For the text-containing cell, return its midpoint in [X, Y] coordinate format. 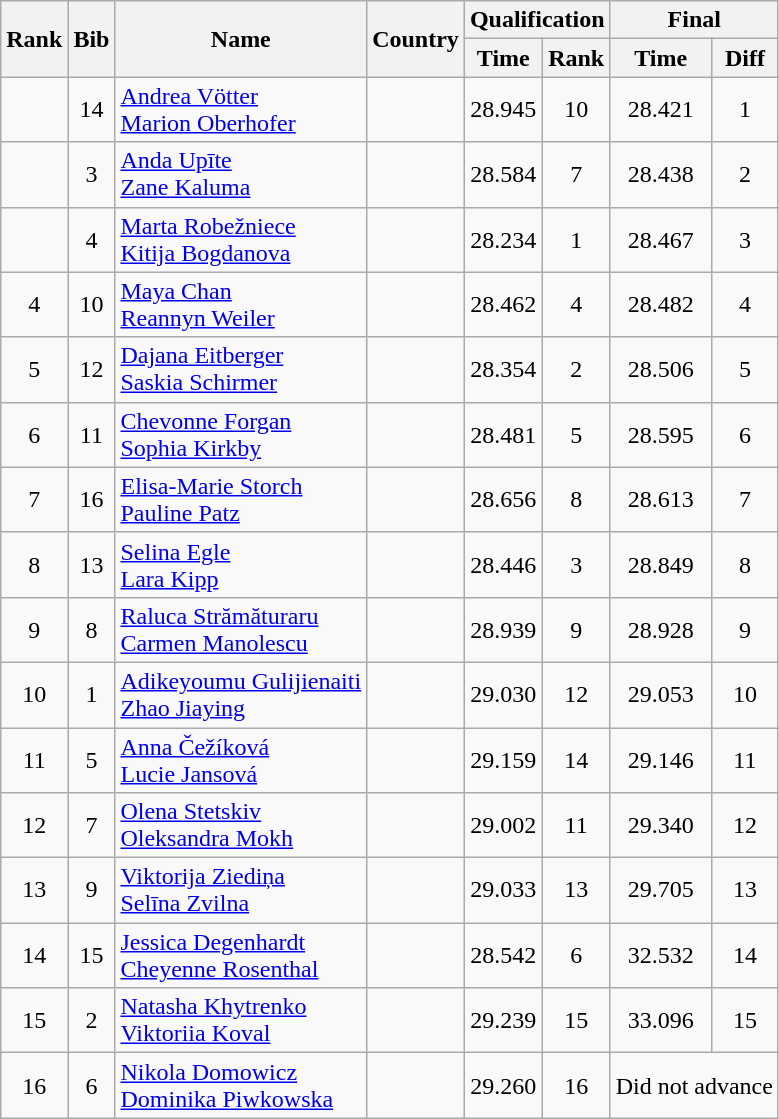
Viktorija ZiediņaSelīna Zvilna [241, 890]
Olena StetskivOleksandra Mokh [241, 826]
Nikola DomowiczDominika Piwkowska [241, 1086]
28.234 [503, 240]
28.656 [503, 500]
28.849 [660, 564]
29.030 [503, 694]
28.613 [660, 500]
29.705 [660, 890]
29.260 [503, 1086]
Selina EgleLara Kipp [241, 564]
28.467 [660, 240]
Final [694, 20]
29.053 [660, 694]
28.506 [660, 370]
Adikeyoumu GulijienaitiZhao Jiaying [241, 694]
28.446 [503, 564]
Andrea VötterMarion Oberhofer [241, 110]
28.462 [503, 304]
28.482 [660, 304]
Diff [744, 58]
29.146 [660, 760]
29.340 [660, 826]
28.481 [503, 434]
Anna ČežíkováLucie Jansová [241, 760]
28.928 [660, 630]
28.354 [503, 370]
Elisa-Marie StorchPauline Patz [241, 500]
29.159 [503, 760]
Chevonne ForganSophia Kirkby [241, 434]
Country [416, 39]
29.002 [503, 826]
Bib [92, 39]
Did not advance [694, 1086]
28.595 [660, 434]
Raluca StrămăturaruCarmen Manolescu [241, 630]
Anda UpīteZane Kaluma [241, 174]
28.939 [503, 630]
28.584 [503, 174]
28.945 [503, 110]
28.542 [503, 956]
Jessica DegenhardtCheyenne Rosenthal [241, 956]
33.096 [660, 1020]
28.421 [660, 110]
32.532 [660, 956]
Qualification [537, 20]
Dajana EitbergerSaskia Schirmer [241, 370]
29.033 [503, 890]
Name [241, 39]
28.438 [660, 174]
Marta RobežnieceKitija Bogdanova [241, 240]
Maya ChanReannyn Weiler [241, 304]
29.239 [503, 1020]
Natasha KhytrenkoViktoriia Koval [241, 1020]
